Locate the cell with the specified text and output its [X, Y] center coordinate. 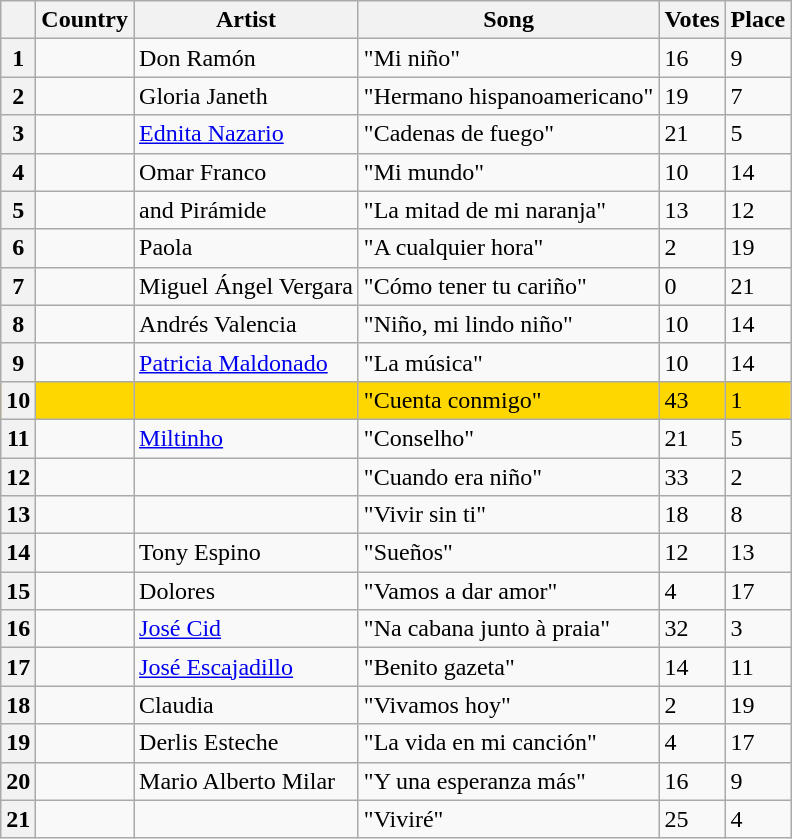
43 [692, 400]
32 [692, 629]
Mario Alberto Milar [246, 781]
0 [692, 286]
Dolores [246, 591]
"Hermano hispanoamericano" [508, 96]
"Cadenas de fuego" [508, 134]
"Na cabana junto à praia" [508, 629]
Omar Franco [246, 172]
20 [18, 781]
"La música" [508, 362]
"Cuando era niño" [508, 477]
25 [692, 819]
"La mitad de mi naranja" [508, 210]
15 [18, 591]
6 [18, 248]
Patricia Maldonado [246, 362]
"Benito gazeta" [508, 667]
Country [85, 20]
Claudia [246, 705]
"Y una esperanza más" [508, 781]
"Cómo tener tu cariño" [508, 286]
"Niño, mi lindo niño" [508, 324]
"Sueños" [508, 553]
33 [692, 477]
"A cualquier hora" [508, 248]
"Mi niño" [508, 58]
Andrés Valencia [246, 324]
"Conselho" [508, 438]
"Cuenta conmigo" [508, 400]
Paola [246, 248]
Artist [246, 20]
Tony Espino [246, 553]
Miltinho [246, 438]
José Cid [246, 629]
Song [508, 20]
José Escajadillo [246, 667]
Gloria Janeth [246, 96]
"Mi mundo" [508, 172]
"Vivir sin ti" [508, 515]
and Pirámide [246, 210]
Miguel Ángel Vergara [246, 286]
Votes [692, 20]
"Vamos a dar amor" [508, 591]
Ednita Nazario [246, 134]
"La vida en mi canción" [508, 743]
"Viviré" [508, 819]
Place [758, 20]
Don Ramón [246, 58]
Derlis Esteche [246, 743]
"Vivamos hoy" [508, 705]
